Output the [X, Y] coordinate of the center of the cell containing the given text.  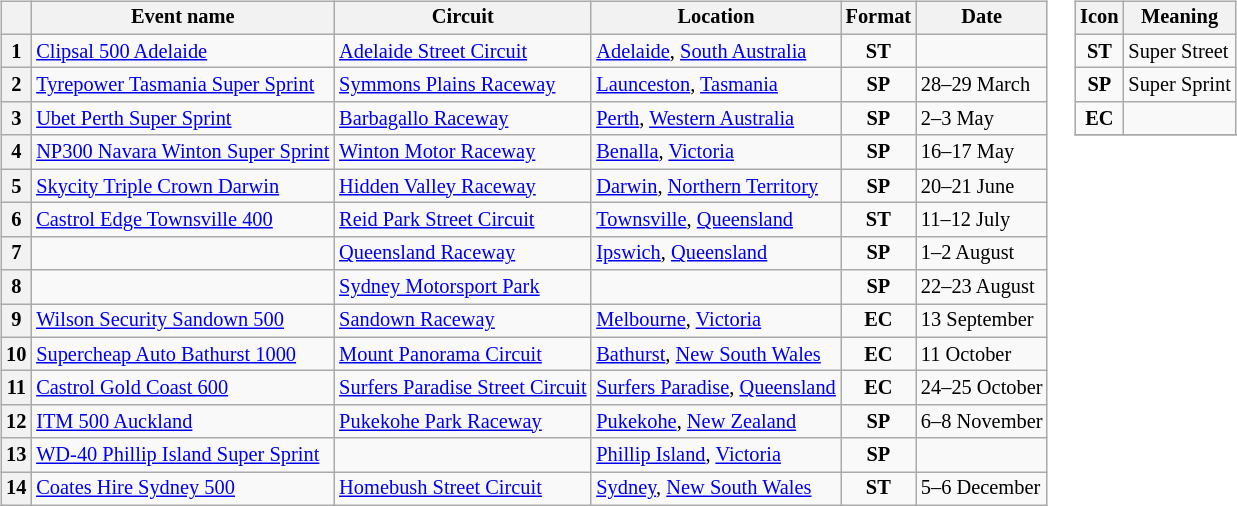
Phillip Island, Victoria [716, 455]
3 [16, 119]
2 [16, 85]
Benalla, Victoria [716, 152]
1–2 August [982, 253]
Surfers Paradise, Queensland [716, 388]
6–8 November [982, 422]
13 September [982, 321]
4 [16, 152]
Queensland Raceway [462, 253]
Melbourne, Victoria [716, 321]
Date [982, 18]
WD-40 Phillip Island Super Sprint [182, 455]
28–29 March [982, 85]
16–17 May [982, 152]
Wilson Security Sandown 500 [182, 321]
11–12 July [982, 220]
Launceston, Tasmania [716, 85]
Sandown Raceway [462, 321]
11 [16, 388]
Castrol Edge Townsville 400 [182, 220]
7 [16, 253]
Coates Hire Sydney 500 [182, 489]
Homebush Street Circuit [462, 489]
Event name [182, 18]
6 [16, 220]
Circuit [462, 18]
Clipsal 500 Adelaide [182, 51]
1 [16, 51]
Meaning [1179, 18]
14 [16, 489]
Hidden Valley Raceway [462, 186]
Supercheap Auto Bathurst 1000 [182, 354]
2–3 May [982, 119]
13 [16, 455]
Mount Panorama Circuit [462, 354]
9 [16, 321]
20–21 June [982, 186]
Skycity Triple Crown Darwin [182, 186]
Barbagallo Raceway [462, 119]
Townsville, Queensland [716, 220]
5–6 December [982, 489]
ITM 500 Auckland [182, 422]
Winton Motor Raceway [462, 152]
Sydney Motorsport Park [462, 287]
Pukekohe Park Raceway [462, 422]
Ubet Perth Super Sprint [182, 119]
11 October [982, 354]
Surfers Paradise Street Circuit [462, 388]
Symmons Plains Raceway [462, 85]
22–23 August [982, 287]
Reid Park Street Circuit [462, 220]
Perth, Western Australia [716, 119]
24–25 October [982, 388]
12 [16, 422]
Tyrepower Tasmania Super Sprint [182, 85]
Adelaide, South Australia [716, 51]
Castrol Gold Coast 600 [182, 388]
Location [716, 18]
NP300 Navara Winton Super Sprint [182, 152]
Format [878, 18]
Adelaide Street Circuit [462, 51]
Ipswich, Queensland [716, 253]
5 [16, 186]
8 [16, 287]
Pukekohe, New Zealand [716, 422]
Super Sprint [1179, 85]
Icon [1099, 18]
10 [16, 354]
Super Street [1179, 51]
Sydney, New South Wales [716, 489]
Bathurst, New South Wales [716, 354]
Darwin, Northern Territory [716, 186]
